Return [X, Y] of the center of cell containing provided text 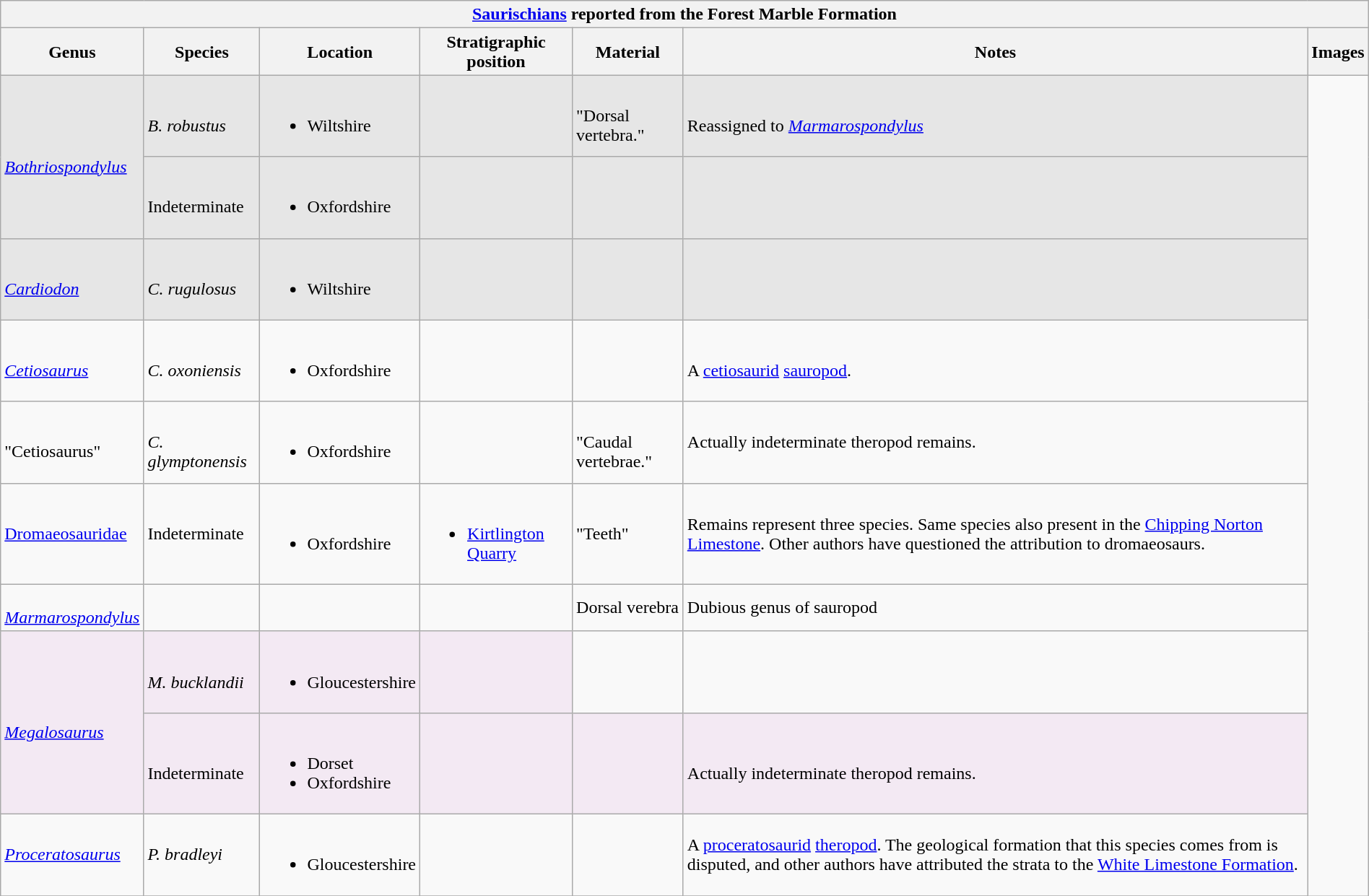
P. bradleyi [202, 855]
Material [628, 52]
"Caudal vertebrae." [628, 442]
C. glymptonensis [202, 442]
C. rugulosus [202, 279]
"Cetiosaurus" [72, 442]
C. oxoniensis [202, 361]
Cardiodon [72, 279]
Cetiosaurus [72, 361]
Notes [995, 52]
Images [1338, 52]
Species [202, 52]
DorsetOxfordshire [340, 763]
Saurischians reported from the Forest Marble Formation [684, 14]
Reassigned to Marmarospondylus [995, 116]
Dubious genus of sauropod [995, 608]
"Dorsal vertebra." [628, 116]
Genus [72, 52]
B. robustus [202, 116]
Megalosaurus [72, 722]
M. bucklandii [202, 671]
A cetiosaurid sauropod. [995, 361]
Proceratosaurus [72, 855]
Stratigraphic position [497, 52]
"Teeth" [628, 534]
Bothriospondylus [72, 157]
Kirtlington Quarry [497, 534]
Dromaeosauridae [72, 534]
Location [340, 52]
Marmarospondylus [72, 608]
Dorsal verebra [628, 608]
